Scan for the cell matching the given text and deliver its [X, Y] coordinate at center. 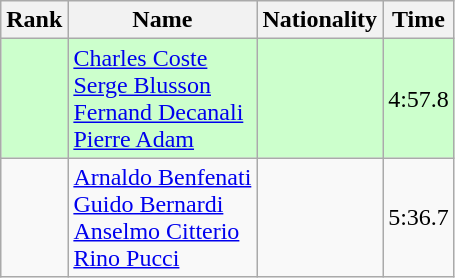
Rank [34, 20]
Time [419, 20]
5:36.7 [419, 218]
4:57.8 [419, 98]
Arnaldo BenfenatiGuido BernardiAnselmo CitterioRino Pucci [162, 218]
Nationality [320, 20]
Charles CosteSerge BlussonFernand DecanaliPierre Adam [162, 98]
Name [162, 20]
